From the cell containing the given text, extract its center point as [X, Y] coordinate. 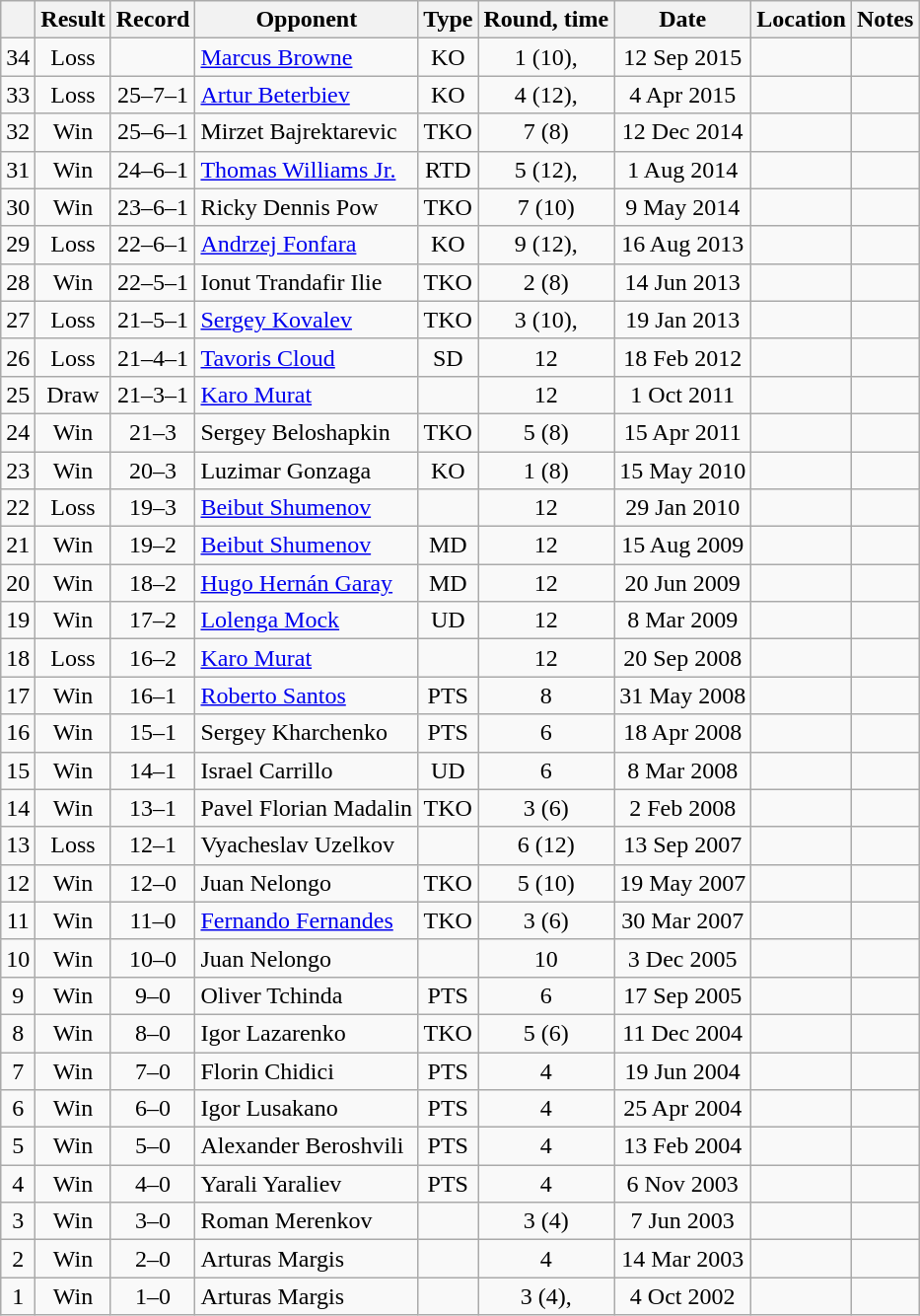
Draw [73, 395]
19 May 2007 [682, 883]
22–5–1 [153, 282]
3 (4) [546, 1221]
23 [18, 471]
4–0 [153, 1184]
17–2 [153, 621]
Fernando Fernandes [307, 920]
6 Nov 2003 [682, 1184]
22 [18, 508]
11 Dec 2004 [682, 1033]
Notes [885, 20]
20 Jun 2009 [682, 583]
Mirzet Bajrektarevic [307, 132]
Record [153, 20]
31 May 2008 [682, 695]
3 Dec 2005 [682, 958]
13 Sep 2007 [682, 845]
12 Dec 2014 [682, 132]
15 [18, 770]
Marcus Browne [307, 57]
20–3 [153, 471]
14–1 [153, 770]
8 Mar 2008 [682, 770]
16–1 [153, 695]
33 [18, 95]
13 Feb 2004 [682, 1146]
31 [18, 170]
Pavel Florian Madalin [307, 808]
Ionut Trandafir Ilie [307, 282]
11 [18, 920]
16 Aug 2013 [682, 245]
17 Sep 2005 [682, 995]
Tavoris Cloud [307, 357]
2–0 [153, 1259]
Sergey Beloshapkin [307, 432]
Lolenga Mock [307, 621]
Ricky Dennis Pow [307, 207]
Sergey Kovalev [307, 320]
15 May 2010 [682, 471]
6 (12) [546, 845]
Artur Beterbiev [307, 95]
Luzimar Gonzaga [307, 471]
Alexander Beroshvili [307, 1146]
3 (10), [546, 320]
13–1 [153, 808]
7 (8) [546, 132]
20 Sep 2008 [682, 658]
Oliver Tchinda [307, 995]
6–0 [153, 1109]
19 Jun 2004 [682, 1070]
Roman Merenkov [307, 1221]
14 Mar 2003 [682, 1259]
19–2 [153, 546]
26 [18, 357]
9 May 2014 [682, 207]
1 Oct 2011 [682, 395]
Round, time [546, 20]
12–1 [153, 845]
21 [18, 546]
16–2 [153, 658]
Date [682, 20]
29 [18, 245]
Israel Carrillo [307, 770]
5 [18, 1146]
Location [802, 20]
11–0 [153, 920]
20 [18, 583]
27 [18, 320]
Type [448, 20]
Thomas Williams Jr. [307, 170]
7 [18, 1070]
2 Feb 2008 [682, 808]
25–6–1 [153, 132]
28 [18, 282]
30 Mar 2007 [682, 920]
1 (8) [546, 471]
7 (10) [546, 207]
Vyacheslav Uzelkov [307, 845]
Florin Chidici [307, 1070]
21–3 [153, 432]
12 Sep 2015 [682, 57]
Andrzej Fonfara [307, 245]
3 [18, 1221]
Hugo Hernán Garay [307, 583]
9 (12), [546, 245]
14 Jun 2013 [682, 282]
SD [448, 357]
18–2 [153, 583]
Roberto Santos [307, 695]
Sergey Kharchenko [307, 733]
25 Apr 2004 [682, 1109]
Igor Lusakano [307, 1109]
25–7–1 [153, 95]
23–6–1 [153, 207]
9 [18, 995]
1–0 [153, 1296]
24–6–1 [153, 170]
29 Jan 2010 [682, 508]
9–0 [153, 995]
21–5–1 [153, 320]
22–6–1 [153, 245]
24 [18, 432]
Igor Lazarenko [307, 1033]
16 [18, 733]
5–0 [153, 1146]
4 Oct 2002 [682, 1296]
8–0 [153, 1033]
34 [18, 57]
19–3 [153, 508]
4 (12), [546, 95]
Opponent [307, 20]
10–0 [153, 958]
7–0 [153, 1070]
5 (12), [546, 170]
12–0 [153, 883]
21–4–1 [153, 357]
5 (10) [546, 883]
30 [18, 207]
3–0 [153, 1221]
5 (6) [546, 1033]
13 [18, 845]
18 Apr 2008 [682, 733]
32 [18, 132]
1 Aug 2014 [682, 170]
15 Apr 2011 [682, 432]
3 (4), [546, 1296]
2 (8) [546, 282]
5 (8) [546, 432]
2 [18, 1259]
25 [18, 395]
21–3–1 [153, 395]
18 Feb 2012 [682, 357]
RTD [448, 170]
Result [73, 20]
19 [18, 621]
7 Jun 2003 [682, 1221]
1 (10), [546, 57]
17 [18, 695]
1 [18, 1296]
Yarali Yaraliev [307, 1184]
18 [18, 658]
8 Mar 2009 [682, 621]
15–1 [153, 733]
14 [18, 808]
19 Jan 2013 [682, 320]
15 Aug 2009 [682, 546]
4 Apr 2015 [682, 95]
